Provide the [X, Y] coordinate of the cell's center where the given text is located.  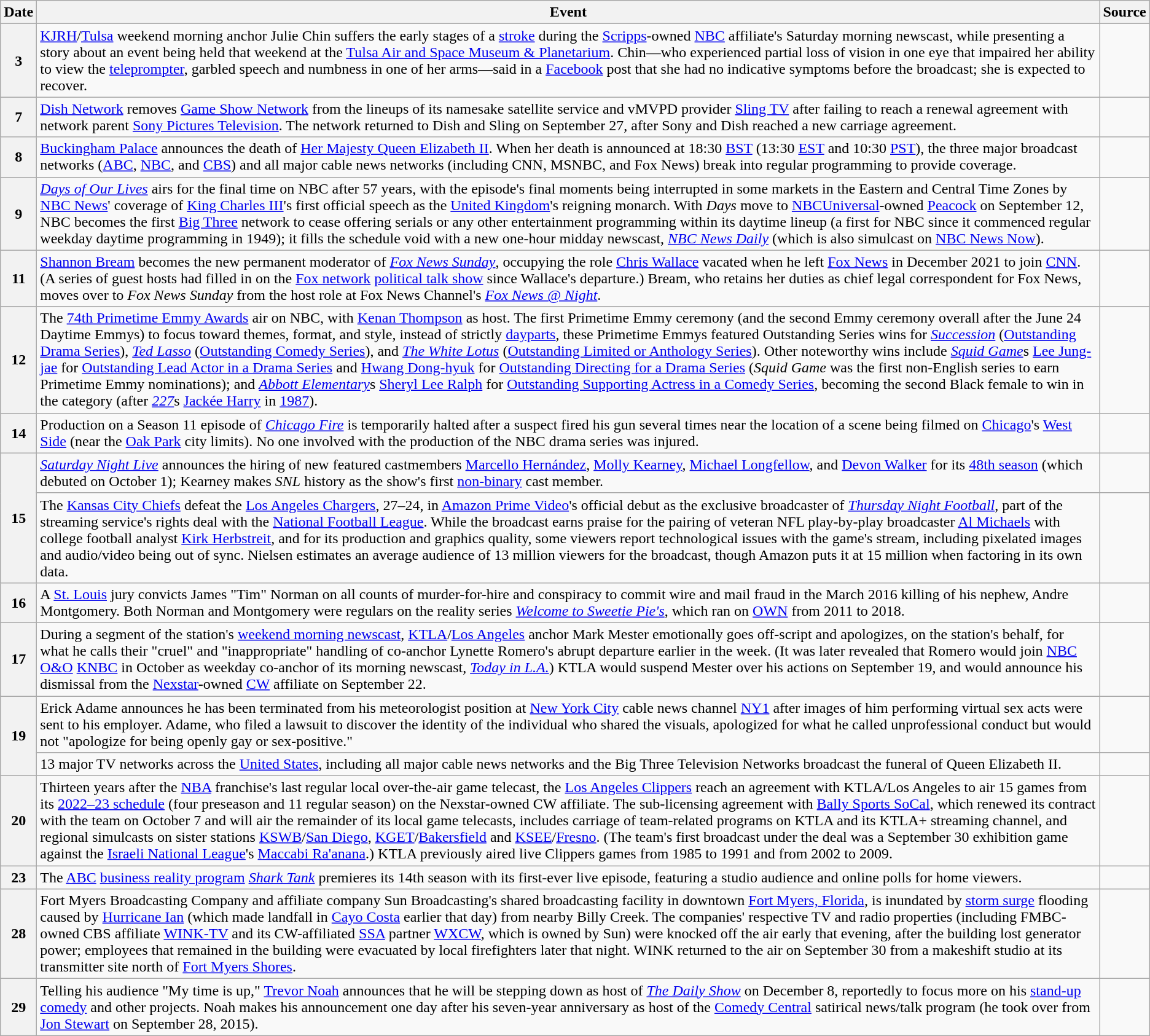
Date [18, 12]
14 [18, 433]
20 [18, 821]
29 [18, 1007]
11 [18, 278]
Source [1124, 12]
8 [18, 157]
16 [18, 602]
28 [18, 934]
23 [18, 877]
7 [18, 117]
17 [18, 659]
Event [568, 12]
9 [18, 214]
19 [18, 736]
15 [18, 517]
12 [18, 360]
3 [18, 60]
